Identify which cell holds the provided text, then report its (x, y) central coordinate. 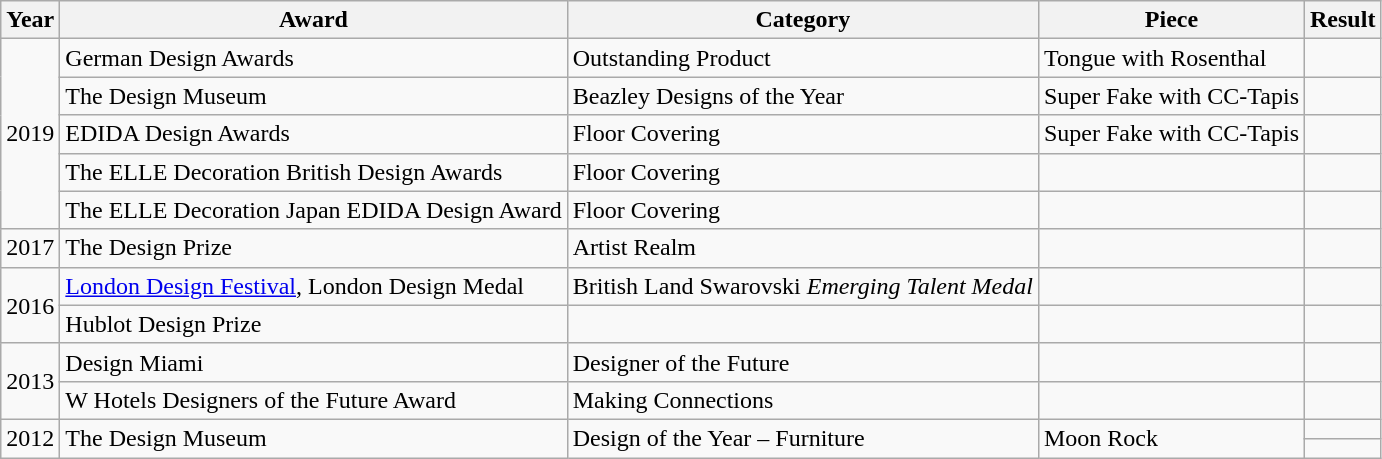
British Land Swarovski Emerging Talent Medal (802, 286)
The ELLE Decoration Japan EDIDA Design Award (314, 210)
London Design Festival, London Design Medal (314, 286)
Artist Realm (802, 248)
Design Miami (314, 362)
Tongue with Rosenthal (1171, 58)
Piece (1171, 20)
Moon Rock (1171, 438)
The ELLE Decoration British Design Awards (314, 172)
Design of the Year – Furniture (802, 438)
2019 (30, 134)
W Hotels Designers of the Future Award (314, 400)
Hublot Design Prize (314, 324)
Result (1343, 20)
EDIDA Design Awards (314, 134)
German Design Awards (314, 58)
Award (314, 20)
Category (802, 20)
Year (30, 20)
The Design Prize (314, 248)
2017 (30, 248)
Making Connections (802, 400)
Outstanding Product (802, 58)
Designer of the Future (802, 362)
2012 (30, 438)
2016 (30, 305)
Beazley Designs of the Year (802, 96)
2013 (30, 381)
